For the text-containing cell, return its midpoint in [X, Y] coordinate format. 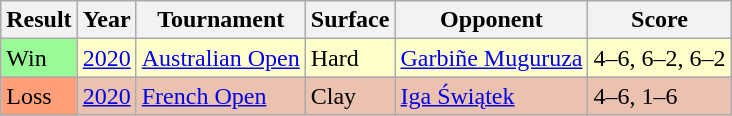
Hard [350, 58]
4–6, 1–6 [660, 96]
Opponent [492, 20]
Year [106, 20]
Score [660, 20]
Garbiñe Muguruza [492, 58]
Iga Świątek [492, 96]
Australian Open [220, 58]
Win [39, 58]
Surface [350, 20]
French Open [220, 96]
Clay [350, 96]
4–6, 6–2, 6–2 [660, 58]
Loss [39, 96]
Tournament [220, 20]
Result [39, 20]
